From the cell containing the given text, extract its center point as (X, Y) coordinate. 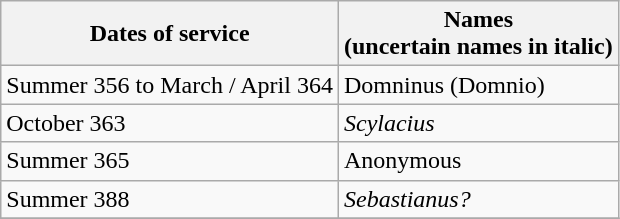
Domninus (Domnio) (478, 85)
Sebastianus? (478, 199)
Dates of service (170, 34)
Summer 365 (170, 161)
Summer 356 to March / April 364 (170, 85)
Summer 388 (170, 199)
Names(uncertain names in italic) (478, 34)
Scylacius (478, 123)
October 363 (170, 123)
Anonymous (478, 161)
